Return the [x, y] coordinate for the center point of the cell that contains the specified text.  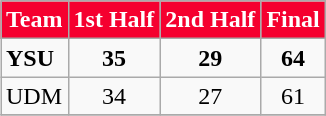
35 [114, 58]
1st Half [114, 20]
34 [114, 96]
Final [293, 20]
UDM [34, 96]
2nd Half [210, 20]
29 [210, 58]
27 [210, 96]
Team [34, 20]
61 [293, 96]
64 [293, 58]
YSU [34, 58]
